Scan for the cell matching the given text and deliver its [x, y] coordinate at center. 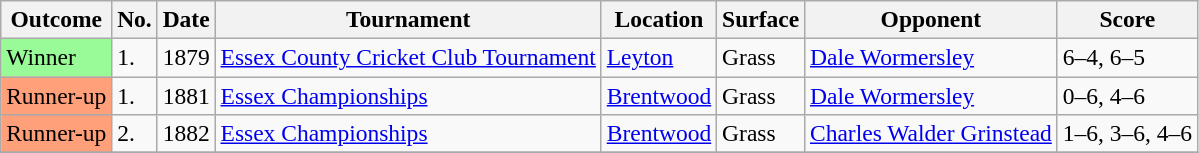
6–4, 6–5 [1127, 57]
Score [1127, 19]
Leyton [658, 57]
Outcome [56, 19]
1879 [186, 57]
Location [658, 19]
Date [186, 19]
2. [134, 133]
Opponent [932, 19]
Winner [56, 57]
1882 [186, 133]
0–6, 4–6 [1127, 95]
Surface [761, 19]
Tournament [408, 19]
Essex County Cricket Club Tournament [408, 57]
1881 [186, 95]
Charles Walder Grinstead [932, 133]
1–6, 3–6, 4–6 [1127, 133]
No. [134, 19]
